Capture the cell that displays the provided text and extract its (X, Y) central coordinate. 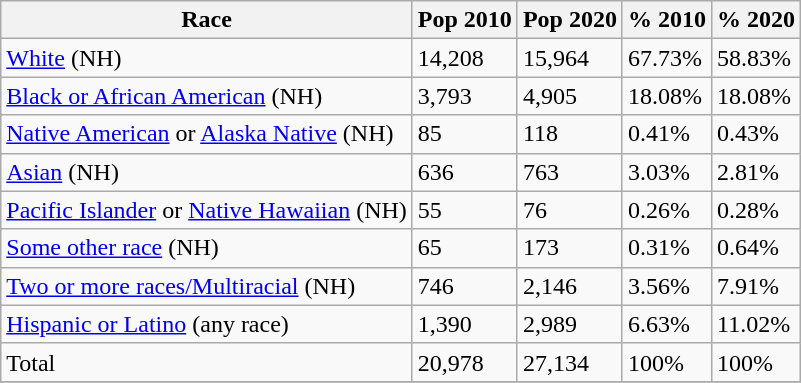
58.83% (756, 58)
Pop 2020 (570, 20)
Two or more races/Multiracial (NH) (207, 286)
3.03% (666, 172)
2.81% (756, 172)
7.91% (756, 286)
0.43% (756, 134)
% 2020 (756, 20)
20,978 (464, 362)
4,905 (570, 96)
Native American or Alaska Native (NH) (207, 134)
118 (570, 134)
85 (464, 134)
746 (464, 286)
Black or African American (NH) (207, 96)
636 (464, 172)
Hispanic or Latino (any race) (207, 324)
Some other race (NH) (207, 248)
0.64% (756, 248)
76 (570, 210)
1,390 (464, 324)
65 (464, 248)
2,146 (570, 286)
Asian (NH) (207, 172)
Pop 2010 (464, 20)
55 (464, 210)
763 (570, 172)
27,134 (570, 362)
6.63% (666, 324)
White (NH) (207, 58)
3,793 (464, 96)
0.26% (666, 210)
2,989 (570, 324)
11.02% (756, 324)
67.73% (666, 58)
% 2010 (666, 20)
0.28% (756, 210)
0.31% (666, 248)
Total (207, 362)
Race (207, 20)
Pacific Islander or Native Hawaiian (NH) (207, 210)
0.41% (666, 134)
14,208 (464, 58)
15,964 (570, 58)
173 (570, 248)
3.56% (666, 286)
